Extract the (x, y) coordinate from the center of the cell holding the provided text.  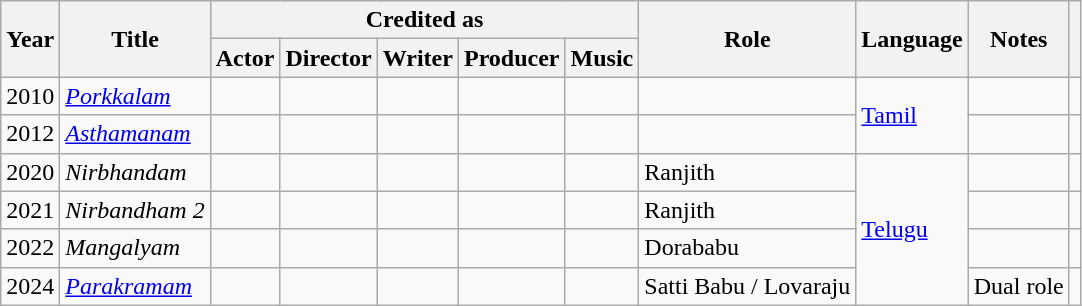
Nirbandham 2 (135, 210)
Satti Babu / Lovaraju (748, 286)
Year (30, 39)
Music (602, 58)
2012 (30, 134)
Director (328, 58)
2022 (30, 248)
Nirbhandam (135, 172)
Credited as (424, 20)
Mangalyam (135, 248)
Asthamanam (135, 134)
2010 (30, 96)
Tamil (912, 115)
2021 (30, 210)
Telugu (912, 229)
Producer (512, 58)
Parakramam (135, 286)
Title (135, 39)
Notes (1018, 39)
Porkkalam (135, 96)
Writer (418, 58)
Language (912, 39)
Dual role (1018, 286)
Actor (245, 58)
2020 (30, 172)
2024 (30, 286)
Role (748, 39)
Dorababu (748, 248)
